Identify which cell holds the provided text, then report its [x, y] central coordinate. 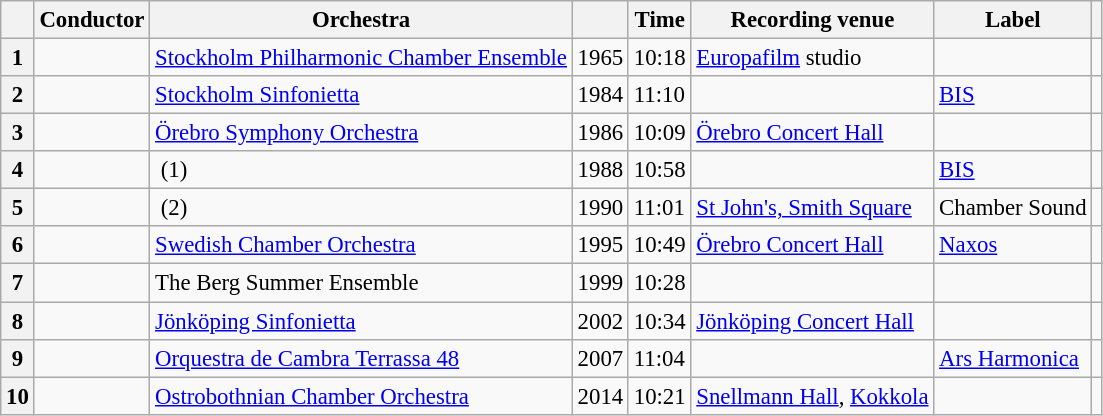
2007 [600, 358]
1965 [600, 58]
1999 [600, 283]
7 [18, 283]
10:28 [660, 283]
(1) [362, 170]
Time [660, 20]
10:18 [660, 58]
4 [18, 170]
1986 [600, 133]
2 [18, 95]
Orchestra [362, 20]
St John's, Smith Square [812, 208]
Snellmann Hall, Kokkola [812, 396]
10:58 [660, 170]
Orquestra de Cambra Terrassa 48 [362, 358]
5 [18, 208]
3 [18, 133]
1984 [600, 95]
Chamber Sound [1013, 208]
1990 [600, 208]
Ostrobothnian Chamber Orchestra [362, 396]
Stockholm Sinfonietta [362, 95]
10:09 [660, 133]
1 [18, 58]
6 [18, 245]
Label [1013, 20]
Conductor [92, 20]
Örebro Symphony Orchestra [362, 133]
Swedish Chamber Orchestra [362, 245]
10:21 [660, 396]
10 [18, 396]
Ars Harmonica [1013, 358]
1995 [600, 245]
11:01 [660, 208]
11:10 [660, 95]
Stockholm Philharmonic Chamber Ensemble [362, 58]
(2) [362, 208]
11:04 [660, 358]
10:34 [660, 321]
Jönköping Sinfonietta [362, 321]
1988 [600, 170]
8 [18, 321]
The Berg Summer Ensemble [362, 283]
10:49 [660, 245]
Europafilm studio [812, 58]
Naxos [1013, 245]
9 [18, 358]
Jönköping Concert Hall [812, 321]
Recording venue [812, 20]
2014 [600, 396]
2002 [600, 321]
